Provide the [x, y] coordinate of the cell's center where the given text is located.  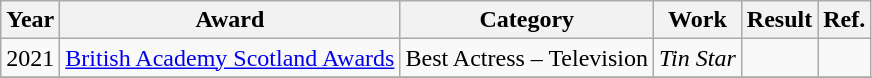
Result [779, 20]
2021 [30, 58]
Tin Star [698, 58]
Best Actress – Television [527, 58]
Ref. [844, 20]
Category [527, 20]
Work [698, 20]
Year [30, 20]
Award [230, 20]
British Academy Scotland Awards [230, 58]
